Output the [X, Y] coordinate of the center of the cell containing the given text.  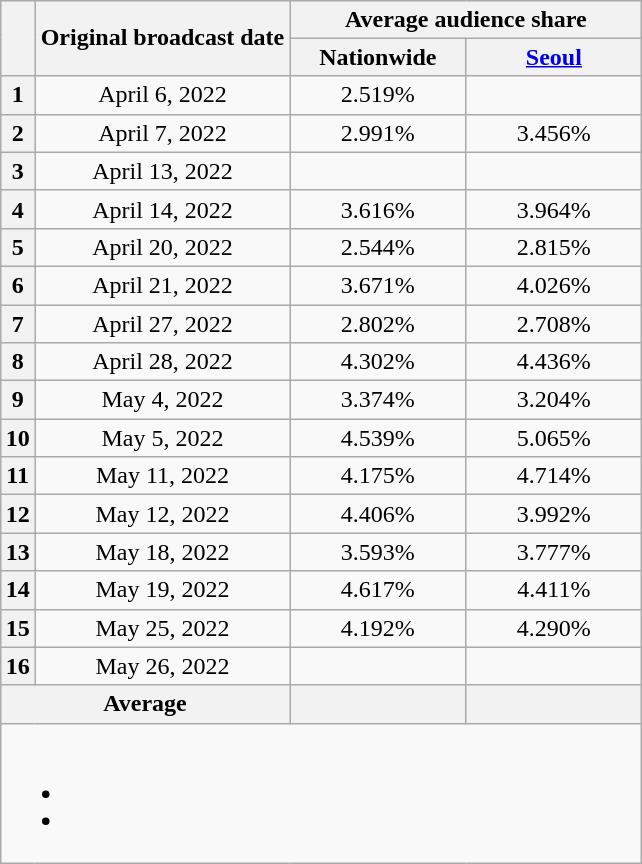
4.714% [554, 476]
May 12, 2022 [162, 514]
May 25, 2022 [162, 628]
May 11, 2022 [162, 476]
2.802% [378, 323]
4.436% [554, 362]
May 5, 2022 [162, 438]
3.964% [554, 209]
2.991% [378, 133]
April 14, 2022 [162, 209]
3.992% [554, 514]
May 18, 2022 [162, 552]
4.617% [378, 590]
2.708% [554, 323]
4.192% [378, 628]
Average [145, 704]
3.593% [378, 552]
Average audience share [466, 19]
4.539% [378, 438]
April 13, 2022 [162, 171]
11 [18, 476]
May 4, 2022 [162, 400]
13 [18, 552]
3.374% [378, 400]
4.175% [378, 476]
4 [18, 209]
Original broadcast date [162, 38]
4.290% [554, 628]
April 7, 2022 [162, 133]
April 6, 2022 [162, 95]
9 [18, 400]
4.411% [554, 590]
8 [18, 362]
12 [18, 514]
15 [18, 628]
April 21, 2022 [162, 285]
2.544% [378, 247]
3.456% [554, 133]
3.777% [554, 552]
April 28, 2022 [162, 362]
4.026% [554, 285]
2 [18, 133]
10 [18, 438]
2.815% [554, 247]
4.302% [378, 362]
Nationwide [378, 57]
3.671% [378, 285]
5 [18, 247]
May 26, 2022 [162, 666]
May 19, 2022 [162, 590]
3 [18, 171]
1 [18, 95]
16 [18, 666]
3.204% [554, 400]
April 20, 2022 [162, 247]
3.616% [378, 209]
April 27, 2022 [162, 323]
14 [18, 590]
5.065% [554, 438]
4.406% [378, 514]
7 [18, 323]
Seoul [554, 57]
2.519% [378, 95]
6 [18, 285]
